Return the [X, Y] coordinate for the center point of the cell that contains the specified text.  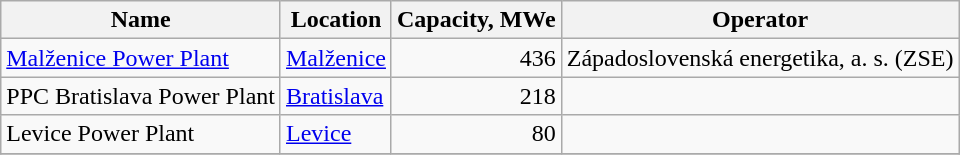
218 [476, 96]
Levice Power Plant [141, 134]
PPC Bratislava Power Plant [141, 96]
Malženice Power Plant [141, 58]
Operator [760, 20]
Levice [336, 134]
Name [141, 20]
436 [476, 58]
Bratislava [336, 96]
Location [336, 20]
Západoslovenská energetika, a. s. (ZSE) [760, 58]
Capacity, MWe [476, 20]
80 [476, 134]
Malženice [336, 58]
